Extract the (x, y) coordinate from the center of the cell holding the provided text.  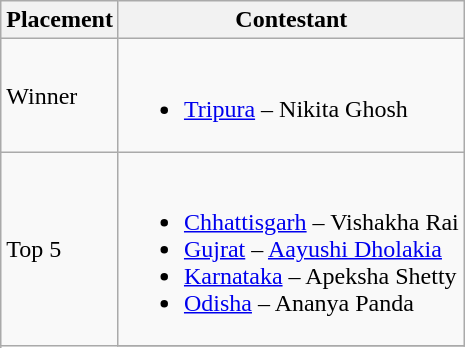
Top 5 (60, 249)
Contestant (291, 20)
Chhattisgarh – Vishakha RaiGujrat – Aayushi DholakiaKarnataka – Apeksha ShettyOdisha – Ananya Panda (291, 249)
Tripura – Nikita Ghosh (291, 96)
Winner (60, 96)
Placement (60, 20)
